Determine the [x, y] coordinate at the center of the cell enclosing the given text.  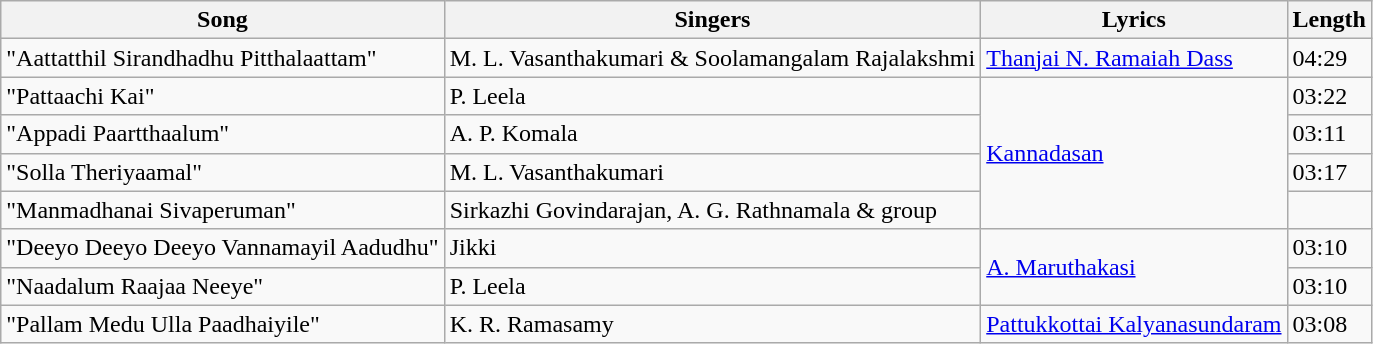
Lyrics [1134, 20]
Length [1329, 20]
03:08 [1329, 324]
Singers [712, 20]
"Aattatthil Sirandhadhu Pitthalaattam" [222, 58]
"Manmadhanai Sivaperuman" [222, 210]
Thanjai N. Ramaiah Dass [1134, 58]
M. L. Vasanthakumari & Soolamangalam Rajalakshmi [712, 58]
04:29 [1329, 58]
03:17 [1329, 172]
03:22 [1329, 96]
"Pattaachi Kai" [222, 96]
Jikki [712, 248]
"Deeyo Deeyo Deeyo Vannamayil Aadudhu" [222, 248]
A. P. Komala [712, 134]
"Solla Theriyaamal" [222, 172]
Song [222, 20]
A. Maruthakasi [1134, 267]
03:11 [1329, 134]
Pattukkottai Kalyanasundaram [1134, 324]
Sirkazhi Govindarajan, A. G. Rathnamala & group [712, 210]
Kannadasan [1134, 153]
"Pallam Medu Ulla Paadhaiyile" [222, 324]
"Appadi Paartthaalum" [222, 134]
M. L. Vasanthakumari [712, 172]
"Naadalum Raajaa Neeye" [222, 286]
K. R. Ramasamy [712, 324]
